Output the [x, y] coordinate of the center of the cell containing the given text.  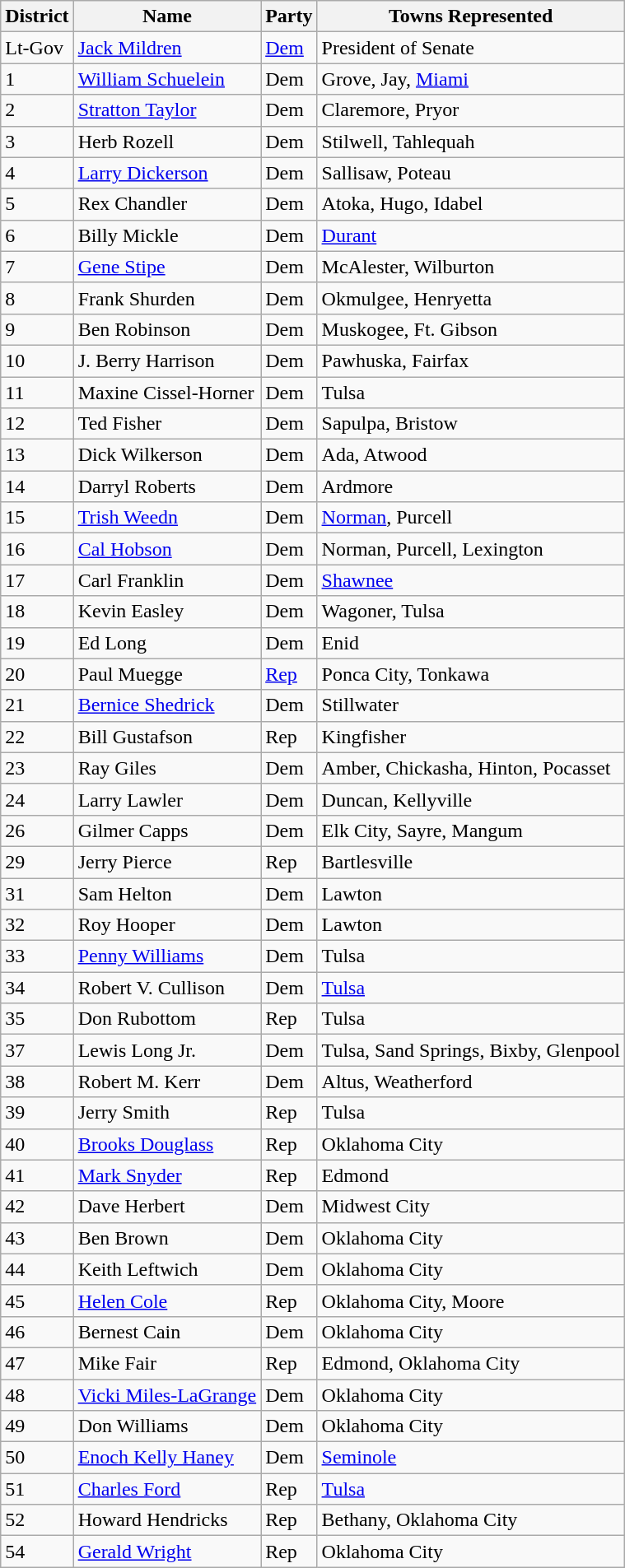
Ted Fisher [167, 424]
54 [37, 1552]
21 [37, 705]
22 [37, 737]
Ben Brown [167, 1238]
Tulsa, Sand Springs, Bixby, Glenpool [471, 1050]
23 [37, 768]
Roy Hooper [167, 925]
Vicki Miles-LaGrange [167, 1395]
Gene Stipe [167, 267]
Bethany, Oklahoma City [471, 1520]
12 [37, 424]
7 [37, 267]
Enid [471, 643]
Muskogee, Ft. Gibson [471, 329]
Howard Hendricks [167, 1520]
11 [37, 393]
Herb Rozell [167, 142]
Edmond, Oklahoma City [471, 1363]
Carl Franklin [167, 580]
Jack Mildren [167, 48]
Gilmer Capps [167, 831]
32 [37, 925]
20 [37, 674]
52 [37, 1520]
29 [37, 862]
Stratton Taylor [167, 110]
2 [37, 110]
Ponca City, Tonkawa [471, 674]
Kingfisher [471, 737]
Ray Giles [167, 768]
Jerry Smith [167, 1113]
33 [37, 956]
Wagoner, Tulsa [471, 612]
35 [37, 1019]
Ada, Atwood [471, 455]
Jerry Pierce [167, 862]
43 [37, 1238]
16 [37, 549]
44 [37, 1269]
Kevin Easley [167, 612]
50 [37, 1458]
Billy Mickle [167, 235]
Ardmore [471, 486]
William Schuelein [167, 79]
45 [37, 1300]
Bartlesville [471, 862]
Claremore, Pryor [471, 110]
Amber, Chickasha, Hinton, Pocasset [471, 768]
Midwest City [471, 1207]
McAlester, Wilburton [471, 267]
Bill Gustafson [167, 737]
Darryl Roberts [167, 486]
Party [289, 16]
Durant [471, 235]
Bernest Cain [167, 1332]
17 [37, 580]
Robert M. Kerr [167, 1082]
Bernice Shedrick [167, 705]
18 [37, 612]
Brooks Douglass [167, 1144]
13 [37, 455]
46 [37, 1332]
26 [37, 831]
Enoch Kelly Haney [167, 1458]
Don Williams [167, 1426]
District [37, 16]
Sam Helton [167, 893]
Helen Cole [167, 1300]
37 [37, 1050]
4 [37, 173]
Robert V. Cullison [167, 988]
Seminole [471, 1458]
Larry Lawler [167, 799]
Elk City, Sayre, Mangum [471, 831]
Edmond [471, 1175]
Shawnee [471, 580]
Dick Wilkerson [167, 455]
41 [37, 1175]
Frank Shurden [167, 298]
Keith Leftwich [167, 1269]
38 [37, 1082]
Larry Dickerson [167, 173]
Sapulpa, Bristow [471, 424]
Sallisaw, Poteau [471, 173]
15 [37, 518]
Gerald Wright [167, 1552]
10 [37, 361]
Rex Chandler [167, 204]
34 [37, 988]
Maxine Cissel-Horner [167, 393]
Lewis Long Jr. [167, 1050]
3 [37, 142]
Stilwell, Tahlequah [471, 142]
Charles Ford [167, 1489]
6 [37, 235]
Cal Hobson [167, 549]
40 [37, 1144]
Mike Fair [167, 1363]
Penny Williams [167, 956]
President of Senate [471, 48]
Altus, Weatherford [471, 1082]
J. Berry Harrison [167, 361]
5 [37, 204]
9 [37, 329]
Ed Long [167, 643]
51 [37, 1489]
Name [167, 16]
Trish Weedn [167, 518]
Atoka, Hugo, Idabel [471, 204]
Oklahoma City, Moore [471, 1300]
Pawhuska, Fairfax [471, 361]
8 [37, 298]
Norman, Purcell [471, 518]
Grove, Jay, Miami [471, 79]
Dave Herbert [167, 1207]
Ben Robinson [167, 329]
Stillwater [471, 705]
Towns Represented [471, 16]
Mark Snyder [167, 1175]
39 [37, 1113]
Okmulgee, Henryetta [471, 298]
49 [37, 1426]
48 [37, 1395]
Norman, Purcell, Lexington [471, 549]
19 [37, 643]
Don Rubottom [167, 1019]
1 [37, 79]
47 [37, 1363]
24 [37, 799]
Duncan, Kellyville [471, 799]
Paul Muegge [167, 674]
31 [37, 893]
14 [37, 486]
42 [37, 1207]
Lt-Gov [37, 48]
